Detect which cell encompasses the target text, then output its (x, y) center coordinate. 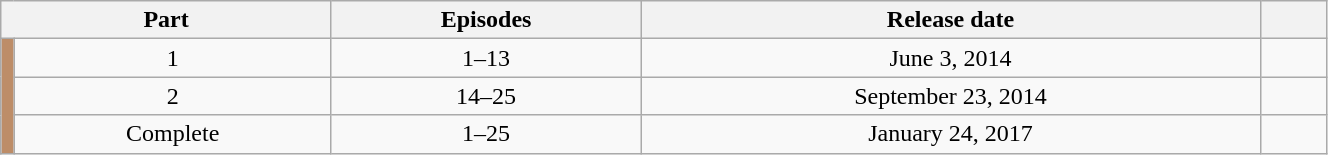
September 23, 2014 (950, 96)
Episodes (486, 20)
Release date (950, 20)
1 (172, 58)
1–13 (486, 58)
Complete (172, 134)
January 24, 2017 (950, 134)
June 3, 2014 (950, 58)
2 (172, 96)
1–25 (486, 134)
Part (166, 20)
14–25 (486, 96)
